Return [X, Y] of the center of cell containing provided text 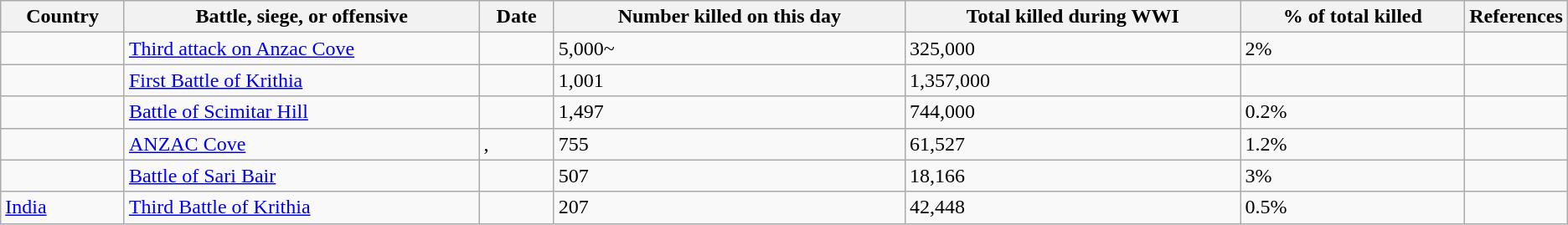
42,448 [1072, 207]
61,527 [1072, 144]
ANZAC Cove [302, 144]
Third attack on Anzac Cove [302, 49]
5,000~ [729, 49]
India [63, 207]
Battle, siege, or offensive [302, 17]
% of total killed [1353, 17]
1.2% [1353, 144]
1,497 [729, 112]
1,001 [729, 80]
Battle of Scimitar Hill [302, 112]
507 [729, 176]
References [1516, 17]
2% [1353, 49]
1,357,000 [1072, 80]
Date [516, 17]
0.5% [1353, 207]
0.2% [1353, 112]
207 [729, 207]
325,000 [1072, 49]
755 [729, 144]
744,000 [1072, 112]
First Battle of Krithia [302, 80]
3% [1353, 176]
Number killed on this day [729, 17]
Third Battle of Krithia [302, 207]
18,166 [1072, 176]
Battle of Sari Bair [302, 176]
, [516, 144]
Country [63, 17]
Total killed during WWI [1072, 17]
